Search for the cell housing the specified text and yield its [x, y] center coordinate. 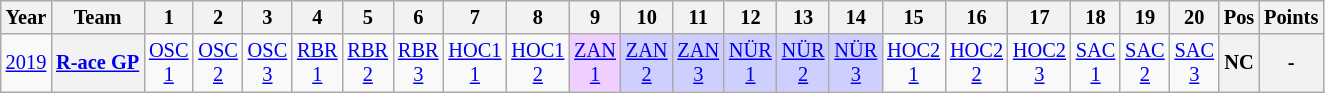
OSC2 [218, 63]
- [1291, 63]
17 [1040, 17]
NÜR1 [750, 63]
ZAN1 [595, 63]
RBR2 [368, 63]
4 [317, 17]
HOC23 [1040, 63]
OSC3 [268, 63]
3 [268, 17]
15 [914, 17]
8 [538, 17]
18 [1096, 17]
2019 [26, 63]
7 [474, 17]
19 [1144, 17]
20 [1194, 17]
RBR3 [418, 63]
6 [418, 17]
16 [976, 17]
Year [26, 17]
9 [595, 17]
10 [647, 17]
SAC1 [1096, 63]
HOC22 [976, 63]
Team [98, 17]
SAC2 [1144, 63]
1 [168, 17]
ZAN3 [698, 63]
R-ace GP [98, 63]
NC [1239, 63]
RBR1 [317, 63]
SAC3 [1194, 63]
5 [368, 17]
ZAN2 [647, 63]
OSC1 [168, 63]
Pos [1239, 17]
11 [698, 17]
14 [856, 17]
NÜR2 [804, 63]
Points [1291, 17]
13 [804, 17]
HOC12 [538, 63]
HOC11 [474, 63]
HOC21 [914, 63]
NÜR3 [856, 63]
2 [218, 17]
12 [750, 17]
